Provide the (X, Y) coordinate of the cell's center where the given text is located.  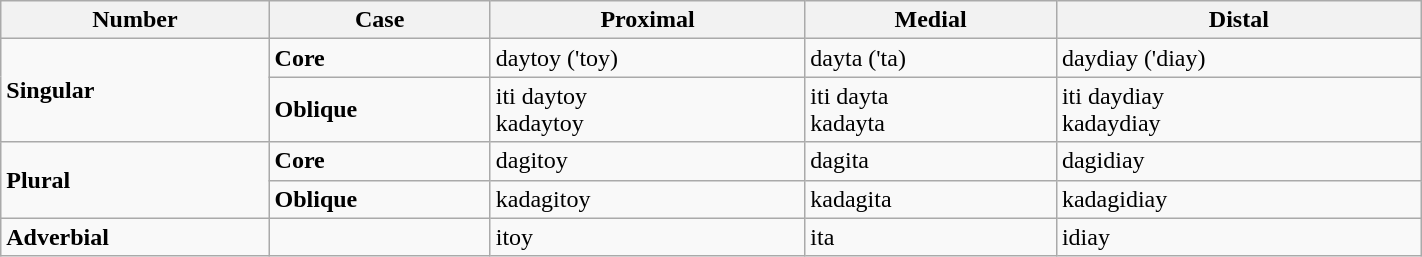
kadagidiay (1238, 199)
Number (135, 20)
dayta ('ta) (931, 58)
Distal (1238, 20)
Medial (931, 20)
idiay (1238, 237)
kadagita (931, 199)
iti daytakadayta (931, 110)
daytoy ('toy) (648, 58)
Singular (135, 90)
iti daydiaykadaydiay (1238, 110)
Proximal (648, 20)
iti daytoykadaytoy (648, 110)
itoy (648, 237)
daydiay ('diay) (1238, 58)
Adverbial (135, 237)
ita (931, 237)
kadagitoy (648, 199)
Plural (135, 180)
dagidiay (1238, 161)
dagitoy (648, 161)
dagita (931, 161)
Case (380, 20)
